Capture the cell that displays the provided text and extract its [X, Y] central coordinate. 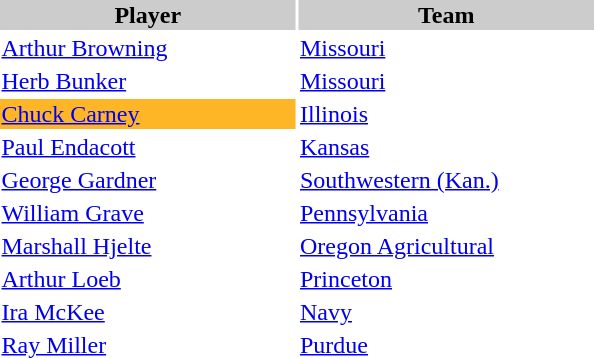
William Grave [148, 213]
Chuck Carney [148, 114]
Player [148, 15]
Oregon Agricultural [446, 246]
Marshall Hjelte [148, 246]
Southwestern (Kan.) [446, 180]
Ira McKee [148, 312]
Kansas [446, 147]
Team [446, 15]
Herb Bunker [148, 81]
Pennsylvania [446, 213]
Navy [446, 312]
Paul Endacott [148, 147]
Arthur Loeb [148, 279]
Arthur Browning [148, 48]
Princeton [446, 279]
George Gardner [148, 180]
Illinois [446, 114]
